From the cell containing the given text, extract its center point as [X, Y] coordinate. 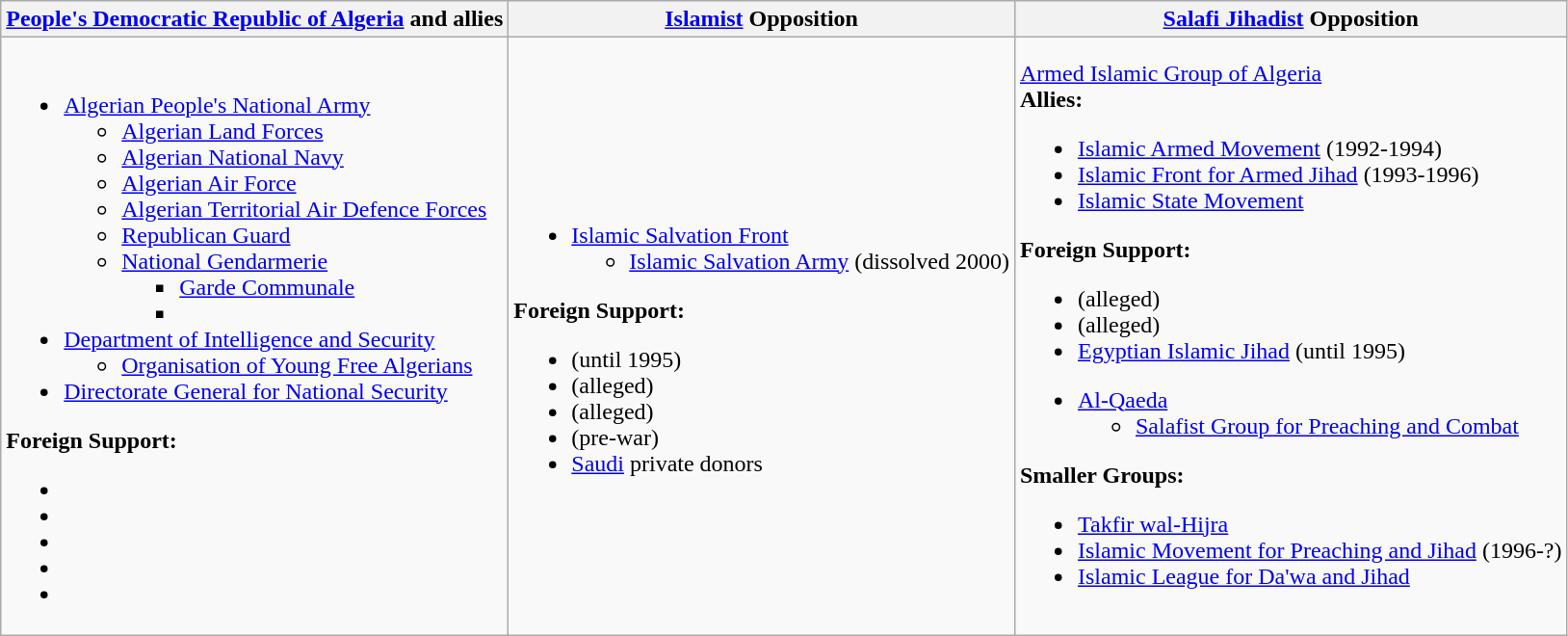
Islamist Opposition [762, 19]
Islamic Salvation Front Islamic Salvation Army (dissolved 2000) Foreign Support: (until 1995) (alleged) (alleged) (pre-war) Saudi private donors [762, 336]
Salafi Jihadist Opposition [1291, 19]
People's Democratic Republic of Algeria and allies [254, 19]
